Scan for the cell matching the given text and deliver its (X, Y) coordinate at center. 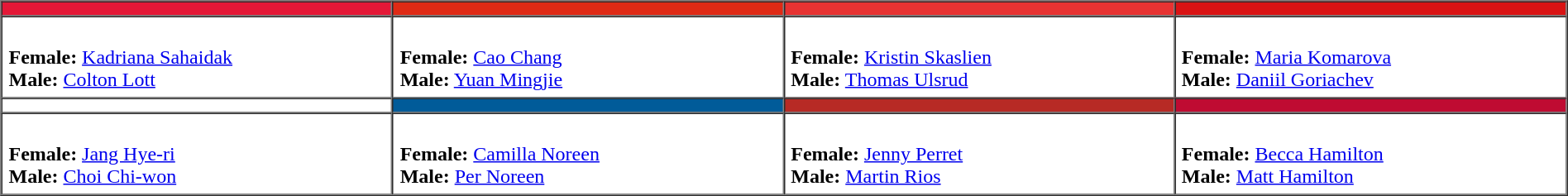
Female: Kadriana Sahaidak Male: Colton Lott (197, 58)
Female: Jenny Perret Male: Martin Rios (979, 154)
Female: Kristin Skaslien Male: Thomas Ulsrud (979, 58)
Female: Becca Hamilton Male: Matt Hamilton (1371, 154)
Female: Maria Komarova Male: Daniil Goriachev (1371, 58)
Female: Camilla Noreen Male: Per Noreen (589, 154)
Female: Cao Chang Male: Yuan Mingjie (589, 58)
Female: Jang Hye-ri Male: Choi Chi-won (197, 154)
